Determine the [X, Y] coordinate at the center of the cell enclosing the given text.  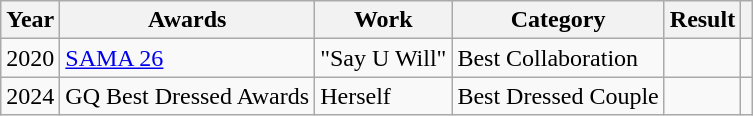
Year [30, 20]
Category [558, 20]
GQ Best Dressed Awards [188, 96]
Herself [384, 96]
Best Dressed Couple [558, 96]
2020 [30, 58]
Work [384, 20]
"Say U Will" [384, 58]
Result [702, 20]
2024 [30, 96]
Best Collaboration [558, 58]
Awards [188, 20]
SAMA 26 [188, 58]
